Capture the cell that displays the provided text and extract its (X, Y) central coordinate. 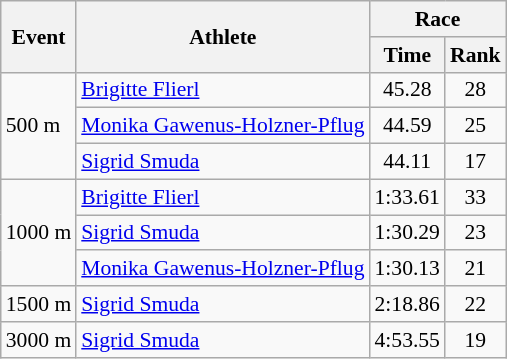
1500 m (38, 304)
19 (476, 340)
33 (476, 197)
28 (476, 90)
Event (38, 36)
Race (437, 19)
44.11 (406, 162)
44.59 (406, 126)
1:33.61 (406, 197)
22 (476, 304)
500 m (38, 126)
1:30.29 (406, 233)
Time (406, 55)
3000 m (38, 340)
17 (476, 162)
21 (476, 269)
23 (476, 233)
1000 m (38, 232)
1:30.13 (406, 269)
Athlete (222, 36)
2:18.86 (406, 304)
4:53.55 (406, 340)
Rank (476, 55)
45.28 (406, 90)
25 (476, 126)
